Output the (x, y) coordinate of the center of the cell containing the given text.  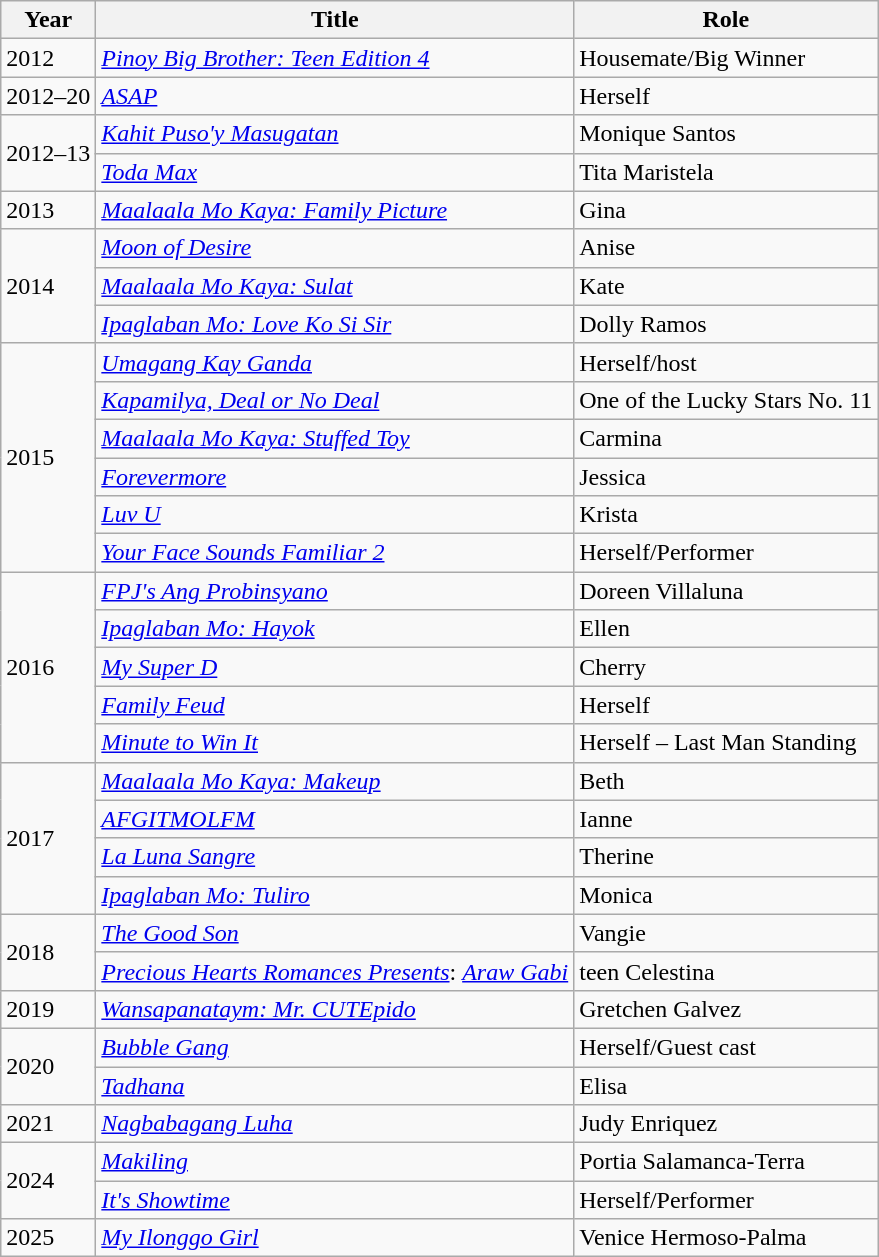
Bubble Gang (335, 1047)
One of the Lucky Stars No. 11 (726, 400)
Makiling (335, 1162)
Herself – Last Man Standing (726, 743)
Dolly Ramos (726, 324)
Housemate/Big Winner (726, 58)
Title (335, 20)
2020 (48, 1066)
Precious Hearts Romances Presents: Araw Gabi (335, 971)
Tadhana (335, 1085)
Kapamilya, Deal or No Deal (335, 400)
2025 (48, 1238)
Therine (726, 857)
Portia Salamanca-Terra (726, 1162)
Tita Maristela (726, 172)
Minute to Win It (335, 743)
ASAP (335, 96)
Ipaglaban Mo: Hayok (335, 629)
Kahit Puso'y Masugatan (335, 134)
Ellen (726, 629)
2012–13 (48, 153)
teen Celestina (726, 971)
Gina (726, 210)
AFGITMOLFM (335, 819)
Family Feud (335, 705)
Maalaala Mo Kaya: Makeup (335, 781)
Cherry (726, 667)
It's Showtime (335, 1200)
Maalaala Mo Kaya: Sulat (335, 286)
Pinoy Big Brother: Teen Edition 4 (335, 58)
Anise (726, 248)
2012–20 (48, 96)
Monica (726, 895)
Vangie (726, 933)
Herself/host (726, 362)
The Good Son (335, 933)
Maalaala Mo Kaya: Family Picture (335, 210)
Herself/Guest cast (726, 1047)
Year (48, 20)
My Ilonggo Girl (335, 1238)
2012 (48, 58)
2016 (48, 667)
Jessica (726, 477)
Doreen Villaluna (726, 591)
2014 (48, 286)
Wansapanataym: Mr. CUTEpido (335, 1009)
Venice Hermoso-Palma (726, 1238)
Monique Santos (726, 134)
Umagang Kay Ganda (335, 362)
Beth (726, 781)
Elisa (726, 1085)
Ianne (726, 819)
Gretchen Galvez (726, 1009)
Krista (726, 515)
FPJ's Ang Probinsyano (335, 591)
Carmina (726, 438)
2019 (48, 1009)
Maalaala Mo Kaya: Stuffed Toy (335, 438)
2017 (48, 838)
Kate (726, 286)
2015 (48, 457)
Toda Max (335, 172)
2013 (48, 210)
La Luna Sangre (335, 857)
2021 (48, 1124)
Your Face Sounds Familiar 2 (335, 553)
Judy Enriquez (726, 1124)
Ipaglaban Mo: Love Ko Si Sir (335, 324)
My Super D (335, 667)
Luv U (335, 515)
Role (726, 20)
2024 (48, 1181)
Ipaglaban Mo: Tuliro (335, 895)
Forevermore (335, 477)
Nagbabagang Luha (335, 1124)
2018 (48, 952)
Moon of Desire (335, 248)
